Search for the cell housing the specified text and yield its [X, Y] center coordinate. 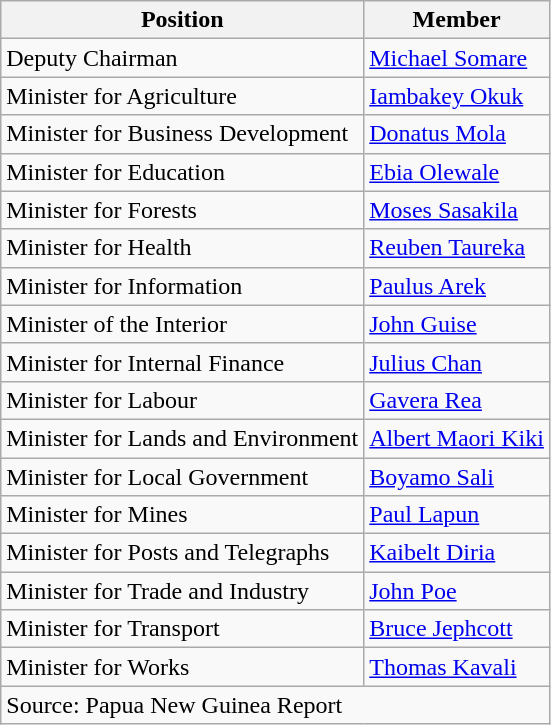
Member [457, 20]
Minister for Trade and Industry [182, 591]
Minister for Business Development [182, 134]
Minister for Agriculture [182, 96]
Iambakey Okuk [457, 96]
Ebia Olewale [457, 172]
Paulus Arek [457, 286]
Minister for Education [182, 172]
Minister for Lands and Environment [182, 438]
Minister for Posts and Telegraphs [182, 553]
Minister for Labour [182, 400]
Minister of the Interior [182, 324]
Minister for Transport [182, 629]
Bruce Jephcott [457, 629]
Michael Somare [457, 58]
Albert Maori Kiki [457, 438]
John Poe [457, 591]
Julius Chan [457, 362]
Minister for Forests [182, 210]
Moses Sasakila [457, 210]
Paul Lapun [457, 515]
Thomas Kavali [457, 667]
John Guise [457, 324]
Minister for Mines [182, 515]
Deputy Chairman [182, 58]
Source: Papua New Guinea Report [276, 705]
Reuben Taureka [457, 248]
Minister for Internal Finance [182, 362]
Gavera Rea [457, 400]
Donatus Mola [457, 134]
Minister for Health [182, 248]
Kaibelt Diria [457, 553]
Minister for Local Government [182, 477]
Boyamo Sali [457, 477]
Minister for Information [182, 286]
Minister for Works [182, 667]
Position [182, 20]
